Search for the cell housing the specified text and yield its [X, Y] center coordinate. 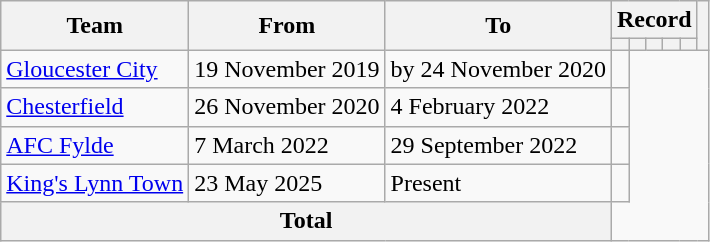
23 May 2025 [287, 183]
26 November 2020 [287, 107]
Present [498, 183]
by 24 November 2020 [498, 69]
Team [95, 26]
From [287, 26]
King's Lynn Town [95, 183]
Total [306, 221]
7 March 2022 [287, 145]
4 February 2022 [498, 107]
29 September 2022 [498, 145]
Gloucester City [95, 69]
To [498, 26]
Record [654, 20]
Chesterfield [95, 107]
AFC Fylde [95, 145]
19 November 2019 [287, 69]
